Return (x, y) of the center of cell containing provided text 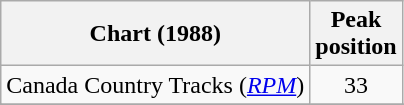
Peakposition (356, 34)
33 (356, 85)
Canada Country Tracks (RPM) (156, 85)
Chart (1988) (156, 34)
